Find where the given text appears and provide that cell's center as (x, y) coordinate. 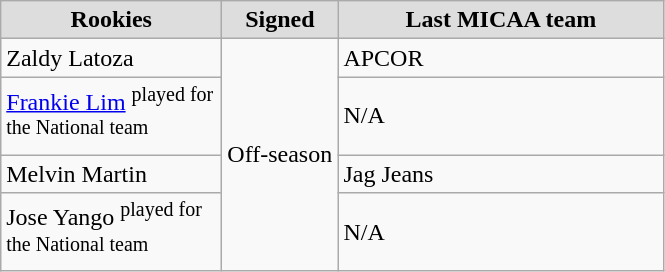
APCOR (501, 58)
Last MICAA team (501, 20)
Zaldy Latoza (112, 58)
Jag Jeans (501, 174)
Jose Yango played for the National team (112, 232)
Rookies (112, 20)
Frankie Lim played for the National team (112, 116)
Off-season (280, 155)
Signed (280, 20)
Melvin Martin (112, 174)
